Output the (x, y) coordinate of the center of the cell containing the given text.  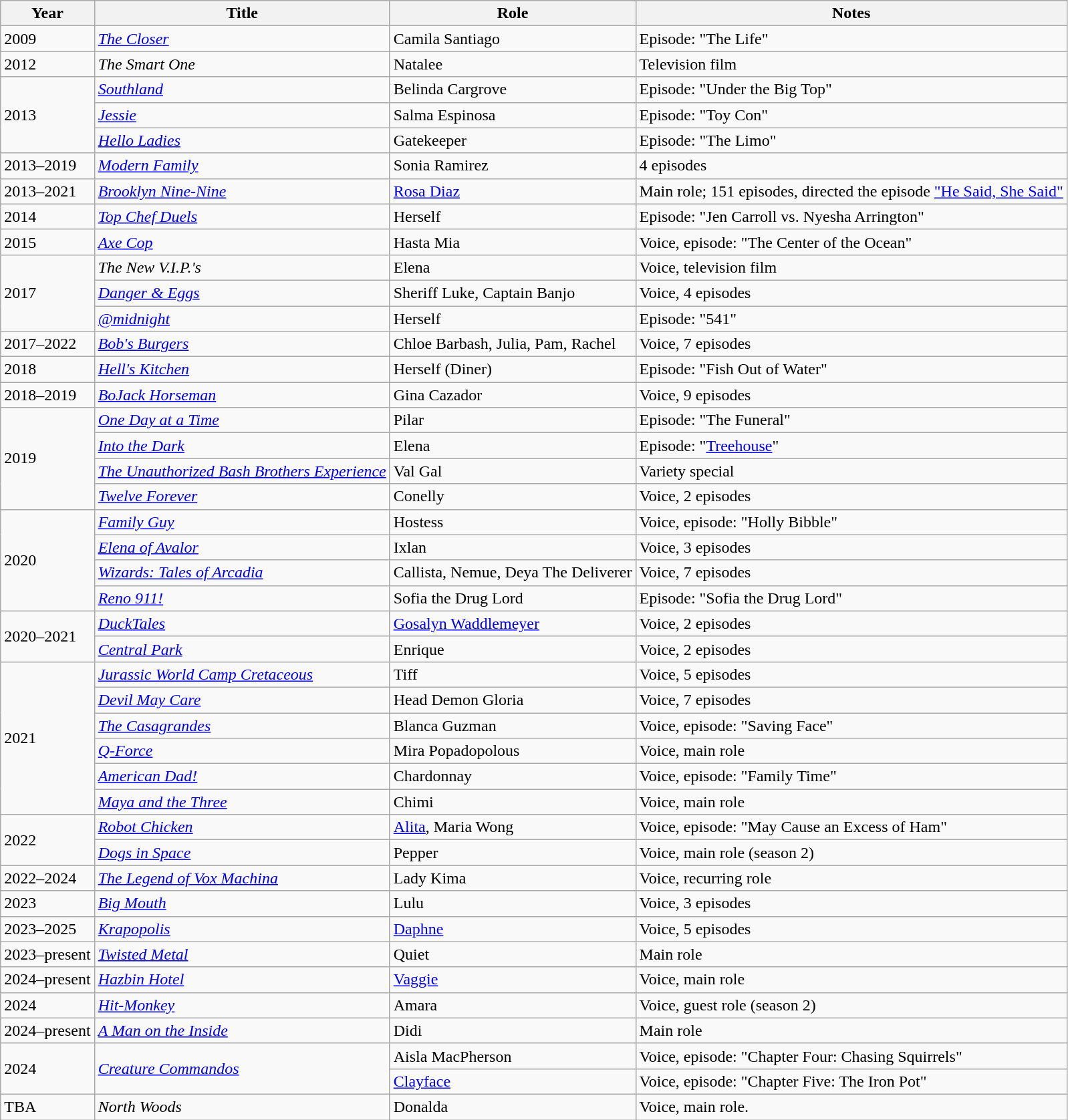
Voice, main role. (851, 1107)
Top Chef Duels (242, 217)
Hell's Kitchen (242, 370)
Callista, Nemue, Deya The Deliverer (513, 573)
The New V.I.P.'s (242, 267)
Episode: "Sofia the Drug Lord" (851, 598)
Gosalyn Waddlemeyer (513, 623)
2012 (47, 64)
Daphne (513, 929)
Reno 911! (242, 598)
Voice, 9 episodes (851, 395)
Lady Kima (513, 878)
Gina Cazador (513, 395)
Lulu (513, 903)
2018–2019 (47, 395)
2013–2019 (47, 166)
Twisted Metal (242, 954)
Ixlan (513, 547)
2020 (47, 560)
Salma Espinosa (513, 115)
2022 (47, 840)
Clayface (513, 1081)
Hello Ladies (242, 140)
Camila Santiago (513, 39)
Maya and the Three (242, 802)
Dogs in Space (242, 853)
One Day at a Time (242, 420)
Blanca Guzman (513, 725)
Voice, episode: "Saving Face" (851, 725)
The Unauthorized Bash Brothers Experience (242, 471)
2014 (47, 217)
Role (513, 13)
The Closer (242, 39)
Voice, episode: "The Center of the Ocean" (851, 242)
Quiet (513, 954)
Voice, episode: "Holly Bibble" (851, 522)
A Man on the Inside (242, 1030)
Krapopolis (242, 929)
The Casagrandes (242, 725)
Episode: "Fish Out of Water" (851, 370)
Brooklyn Nine-Nine (242, 191)
Elena of Avalor (242, 547)
DuckTales (242, 623)
Twelve Forever (242, 497)
2023 (47, 903)
Q-Force (242, 751)
Voice, television film (851, 267)
Episode: "The Limo" (851, 140)
Aisla MacPherson (513, 1056)
Jessie (242, 115)
Bob's Burgers (242, 344)
Episode: "The Funeral" (851, 420)
Chloe Barbash, Julia, Pam, Rachel (513, 344)
2022–2024 (47, 878)
Episode: "The Life" (851, 39)
Sonia Ramirez (513, 166)
Episode: "541" (851, 319)
2017–2022 (47, 344)
2013–2021 (47, 191)
Into the Dark (242, 446)
Episode: "Jen Carroll vs. Nyesha Arrington" (851, 217)
2018 (47, 370)
Voice, main role (season 2) (851, 853)
Robot Chicken (242, 827)
Conelly (513, 497)
2021 (47, 738)
Notes (851, 13)
Gatekeeper (513, 140)
Enrique (513, 649)
Episode: "Toy Con" (851, 115)
Amara (513, 1005)
Herself (Diner) (513, 370)
Head Demon Gloria (513, 700)
American Dad! (242, 777)
Voice, recurring role (851, 878)
Didi (513, 1030)
Devil May Care (242, 700)
Year (47, 13)
Voice, guest role (season 2) (851, 1005)
Rosa Diaz (513, 191)
Southland (242, 90)
Main role; 151 episodes, directed the episode "He Said, She Said" (851, 191)
Voice, episode: "Family Time" (851, 777)
2019 (47, 458)
Jurassic World Camp Cretaceous (242, 674)
Chardonnay (513, 777)
Title (242, 13)
Big Mouth (242, 903)
Val Gal (513, 471)
Hazbin Hotel (242, 980)
Creature Commandos (242, 1069)
The Smart One (242, 64)
Variety special (851, 471)
Chimi (513, 802)
Pilar (513, 420)
Episode: "Under the Big Top" (851, 90)
Modern Family (242, 166)
@midnight (242, 319)
4 episodes (851, 166)
Television film (851, 64)
Wizards: Tales of Arcadia (242, 573)
North Woods (242, 1107)
2015 (47, 242)
Central Park (242, 649)
2023–2025 (47, 929)
2023–present (47, 954)
Vaggie (513, 980)
Sofia the Drug Lord (513, 598)
Natalee (513, 64)
2013 (47, 115)
Axe Cop (242, 242)
Voice, episode: "Chapter Five: The Iron Pot" (851, 1081)
Hostess (513, 522)
Mira Popadopolous (513, 751)
Sheriff Luke, Captain Banjo (513, 293)
Voice, episode: "May Cause an Excess of Ham" (851, 827)
Hit-Monkey (242, 1005)
Alita, Maria Wong (513, 827)
Hasta Mia (513, 242)
2020–2021 (47, 636)
Pepper (513, 853)
Donalda (513, 1107)
Tiff (513, 674)
TBA (47, 1107)
Episode: "Treehouse" (851, 446)
2009 (47, 39)
Voice, episode: "Chapter Four: Chasing Squirrels" (851, 1056)
BoJack Horseman (242, 395)
The Legend of Vox Machina (242, 878)
Family Guy (242, 522)
2017 (47, 293)
Danger & Eggs (242, 293)
Voice, 4 episodes (851, 293)
Belinda Cargrove (513, 90)
